Output the (X, Y) coordinate of the center of the cell containing the given text.  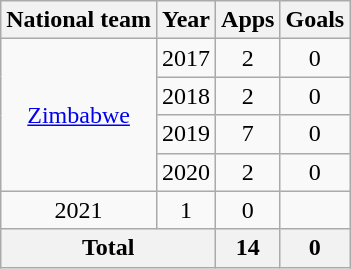
Year (186, 20)
2020 (186, 172)
National team (79, 20)
Zimbabwe (79, 115)
Total (108, 248)
1 (186, 210)
Apps (248, 20)
2017 (186, 58)
7 (248, 134)
Goals (315, 20)
2021 (79, 210)
14 (248, 248)
2018 (186, 96)
2019 (186, 134)
